Provide the [X, Y] coordinate of the cell's center where the given text is located.  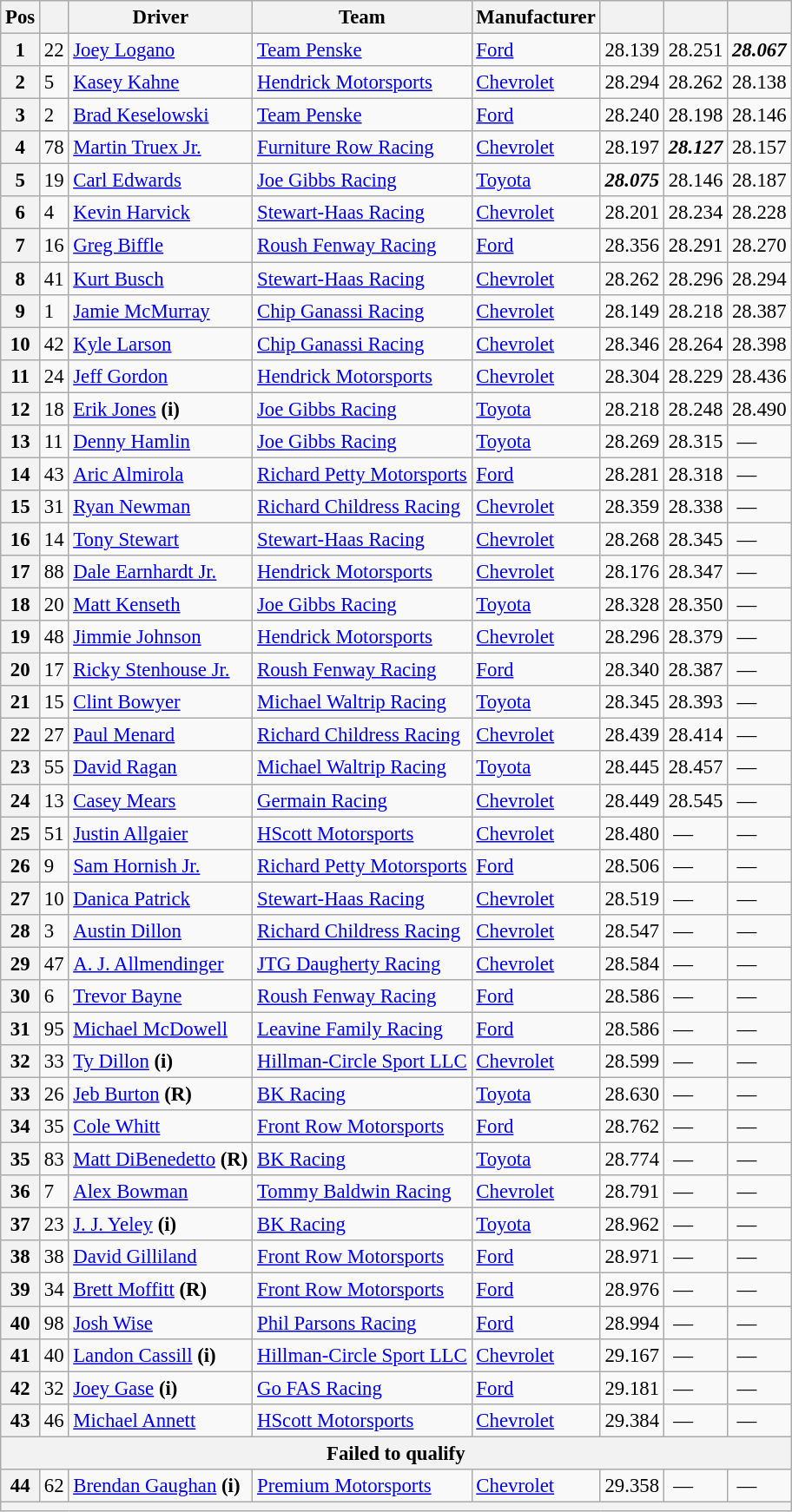
28.436 [759, 376]
28.584 [632, 963]
28.315 [695, 442]
A. J. Allmendinger [161, 963]
28.264 [695, 344]
28.480 [632, 833]
Tony Stewart [161, 539]
Erik Jones (i) [161, 409]
Furniture Row Racing [362, 148]
28.414 [695, 735]
Austin Dillon [161, 931]
28.318 [695, 474]
28.127 [695, 148]
44 [21, 1486]
28.449 [632, 800]
28.519 [632, 898]
28.506 [632, 865]
48 [54, 637]
28.350 [695, 605]
28.976 [632, 1290]
Justin Allgaier [161, 833]
Dale Earnhardt Jr. [161, 572]
Tommy Baldwin Racing [362, 1192]
J. J. Yeley (i) [161, 1225]
28.545 [695, 800]
Trevor Bayne [161, 996]
Landon Cassill (i) [161, 1355]
46 [54, 1420]
37 [21, 1225]
25 [21, 833]
Carl Edwards [161, 181]
Phil Parsons Racing [362, 1323]
Ryan Newman [161, 507]
Michael Annett [161, 1420]
Paul Menard [161, 735]
8 [21, 279]
28.291 [695, 246]
28.994 [632, 1323]
36 [21, 1192]
30 [21, 996]
29 [21, 963]
12 [21, 409]
28.187 [759, 181]
28.774 [632, 1160]
Kyle Larson [161, 344]
28.067 [759, 50]
28.457 [695, 768]
28.379 [695, 637]
Kasey Kahne [161, 82]
28.340 [632, 670]
28.234 [695, 213]
28.197 [632, 148]
Manufacturer [536, 17]
Ricky Stenhouse Jr. [161, 670]
28 [21, 931]
Joey Logano [161, 50]
Brett Moffitt (R) [161, 1290]
Brendan Gaughan (i) [161, 1486]
29.167 [632, 1355]
Failed to qualify [396, 1453]
Matt Kenseth [161, 605]
Danica Patrick [161, 898]
28.149 [632, 311]
28.791 [632, 1192]
Jeff Gordon [161, 376]
David Ragan [161, 768]
28.075 [632, 181]
28.229 [695, 376]
28.347 [695, 572]
Jimmie Johnson [161, 637]
Kevin Harvick [161, 213]
28.547 [632, 931]
28.962 [632, 1225]
39 [21, 1290]
29.384 [632, 1420]
28.356 [632, 246]
Ty Dillon (i) [161, 1062]
Brad Keselowski [161, 115]
29.181 [632, 1388]
28.248 [695, 409]
28.393 [695, 702]
28.138 [759, 82]
Casey Mears [161, 800]
28.240 [632, 115]
28.176 [632, 572]
28.270 [759, 246]
Denny Hamlin [161, 442]
28.762 [632, 1127]
Michael McDowell [161, 1029]
28.599 [632, 1062]
28.328 [632, 605]
28.251 [695, 50]
Kurt Busch [161, 279]
Clint Bowyer [161, 702]
Alex Bowman [161, 1192]
28.269 [632, 442]
98 [54, 1323]
28.228 [759, 213]
28.490 [759, 409]
47 [54, 963]
Driver [161, 17]
28.630 [632, 1095]
28.198 [695, 115]
28.304 [632, 376]
28.338 [695, 507]
Josh Wise [161, 1323]
51 [54, 833]
Aric Almirola [161, 474]
Premium Motorsports [362, 1486]
28.281 [632, 474]
Jamie McMurray [161, 311]
88 [54, 572]
28.268 [632, 539]
Germain Racing [362, 800]
28.139 [632, 50]
28.398 [759, 344]
David Gilliland [161, 1258]
Martin Truex Jr. [161, 148]
Team [362, 17]
Pos [21, 17]
29.358 [632, 1486]
83 [54, 1160]
28.439 [632, 735]
55 [54, 768]
28.445 [632, 768]
95 [54, 1029]
28.359 [632, 507]
62 [54, 1486]
28.157 [759, 148]
21 [21, 702]
JTG Daugherty Racing [362, 963]
28.346 [632, 344]
Jeb Burton (R) [161, 1095]
Sam Hornish Jr. [161, 865]
Cole Whitt [161, 1127]
78 [54, 148]
Matt DiBenedetto (R) [161, 1160]
Go FAS Racing [362, 1388]
28.971 [632, 1258]
Joey Gase (i) [161, 1388]
Greg Biffle [161, 246]
Leavine Family Racing [362, 1029]
28.201 [632, 213]
